Return the [X, Y] coordinate for the center point of the cell that contains the specified text.  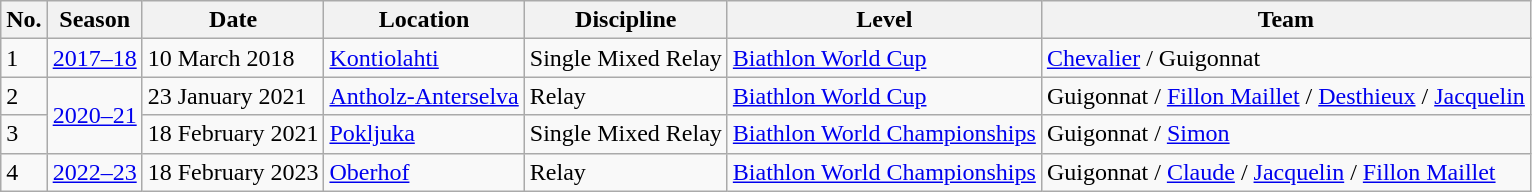
2017–18 [94, 58]
2020–21 [94, 115]
Guigonnat / Fillon Maillet / Desthieux / Jacquelin [1286, 96]
Antholz-Anterselva [424, 96]
Date [233, 20]
1 [24, 58]
Level [884, 20]
10 March 2018 [233, 58]
4 [24, 172]
Chevalier / Guigonnat [1286, 58]
Pokljuka [424, 134]
2 [24, 96]
Location [424, 20]
Guigonnat / Simon [1286, 134]
3 [24, 134]
Kontiolahti [424, 58]
Team [1286, 20]
Guigonnat / Claude / Jacquelin / Fillon Maillet [1286, 172]
Discipline [626, 20]
Oberhof [424, 172]
18 February 2021 [233, 134]
2022–23 [94, 172]
No. [24, 20]
18 February 2023 [233, 172]
23 January 2021 [233, 96]
Season [94, 20]
